Find where the given text appears and provide that cell's center as (x, y) coordinate. 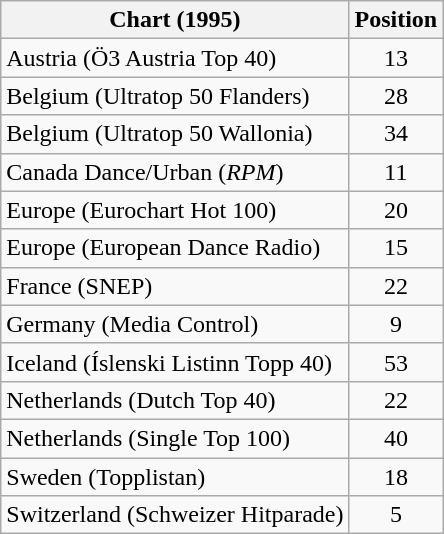
28 (396, 96)
18 (396, 477)
Germany (Media Control) (175, 324)
Netherlands (Single Top 100) (175, 438)
Sweden (Topplistan) (175, 477)
40 (396, 438)
9 (396, 324)
15 (396, 248)
53 (396, 362)
Iceland (Íslenski Listinn Topp 40) (175, 362)
Switzerland (Schweizer Hitparade) (175, 515)
Austria (Ö3 Austria Top 40) (175, 58)
5 (396, 515)
Netherlands (Dutch Top 40) (175, 400)
Europe (Eurochart Hot 100) (175, 210)
20 (396, 210)
13 (396, 58)
11 (396, 172)
Belgium (Ultratop 50 Flanders) (175, 96)
Chart (1995) (175, 20)
Canada Dance/Urban (RPM) (175, 172)
Europe (European Dance Radio) (175, 248)
Position (396, 20)
France (SNEP) (175, 286)
Belgium (Ultratop 50 Wallonia) (175, 134)
34 (396, 134)
